Return the (x, y) coordinate for the center point of the cell that contains the specified text.  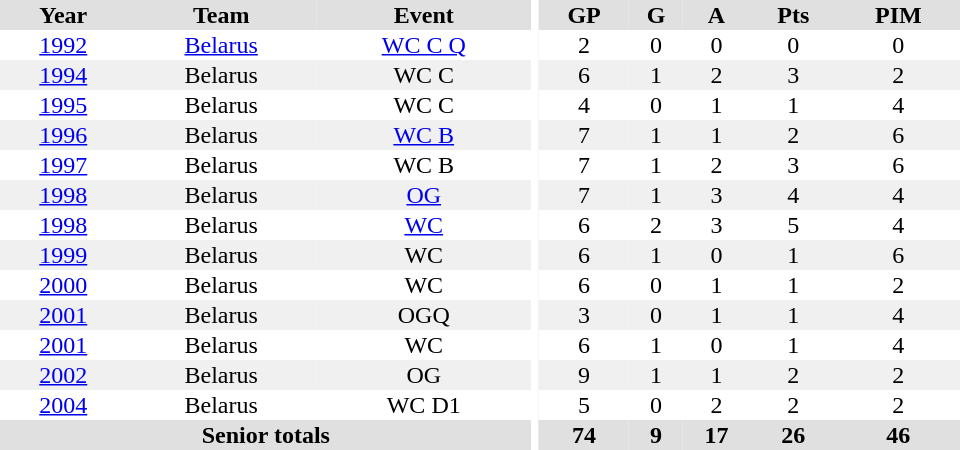
1996 (64, 135)
46 (898, 435)
WC C Q (424, 45)
PIM (898, 15)
GP (584, 15)
1994 (64, 75)
1997 (64, 165)
Event (424, 15)
Senior totals (266, 435)
1995 (64, 105)
17 (716, 435)
A (716, 15)
1999 (64, 255)
WC D1 (424, 405)
G (656, 15)
1992 (64, 45)
Pts (794, 15)
2000 (64, 285)
OGQ (424, 315)
74 (584, 435)
Year (64, 15)
2004 (64, 405)
Team (222, 15)
26 (794, 435)
2002 (64, 375)
